Search for the cell housing the specified text and yield its [X, Y] center coordinate. 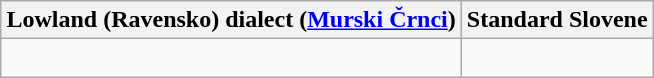
Lowland (Ravensko) dialect (Murski Črnci) [231, 20]
Standard Slovene [557, 20]
